Search for the cell housing the specified text and yield its (x, y) center coordinate. 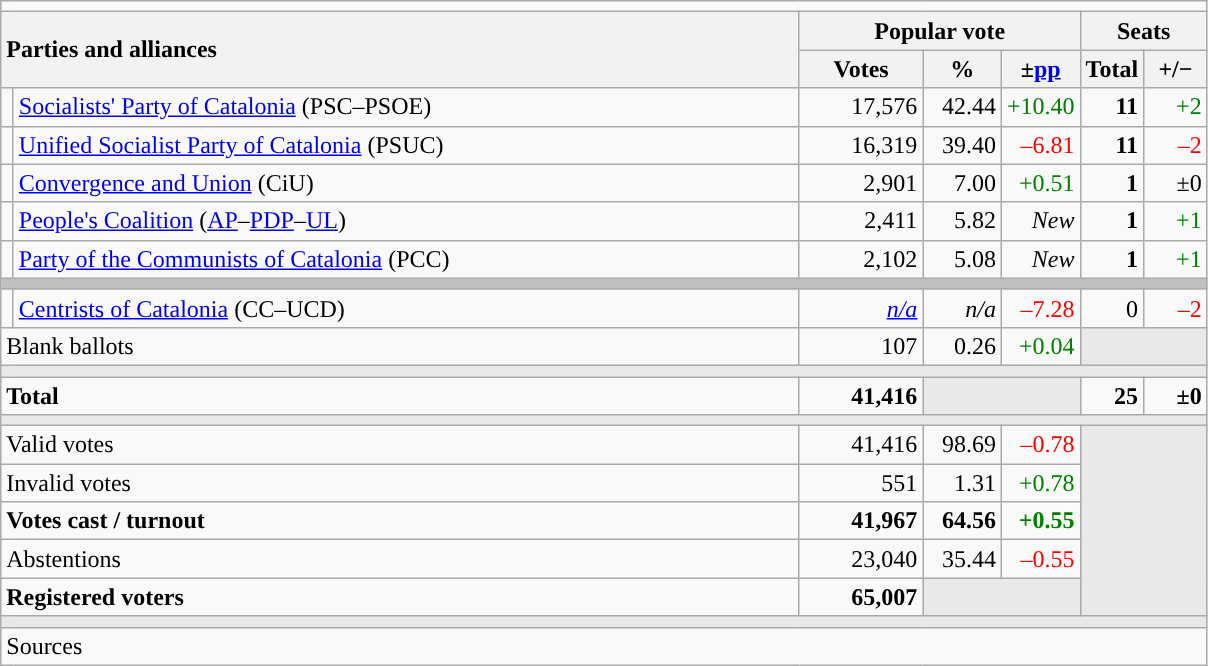
–6.81 (1040, 145)
+0.04 (1040, 346)
+10.40 (1040, 107)
+0.51 (1040, 183)
Unified Socialist Party of Catalonia (PSUC) (406, 145)
Valid votes (400, 445)
+/− (1176, 69)
64.56 (962, 521)
–0.78 (1040, 445)
–7.28 (1040, 308)
Socialists' Party of Catalonia (PSC–PSOE) (406, 107)
16,319 (861, 145)
Registered voters (400, 597)
551 (861, 483)
% (962, 69)
Convergence and Union (CiU) (406, 183)
2,901 (861, 183)
Invalid votes (400, 483)
+2 (1176, 107)
Abstentions (400, 559)
Blank ballots (400, 346)
Party of the Communists of Catalonia (PCC) (406, 259)
–0.55 (1040, 559)
35.44 (962, 559)
People's Coalition (AP–PDP–UL) (406, 221)
Parties and alliances (400, 50)
107 (861, 346)
42.44 (962, 107)
23,040 (861, 559)
2,411 (861, 221)
Votes (861, 69)
0 (1112, 308)
±pp (1040, 69)
25 (1112, 395)
1.31 (962, 483)
0.26 (962, 346)
98.69 (962, 445)
+0.55 (1040, 521)
41,967 (861, 521)
Popular vote (940, 31)
17,576 (861, 107)
Sources (604, 646)
Votes cast / turnout (400, 521)
+0.78 (1040, 483)
Seats (1144, 31)
2,102 (861, 259)
65,007 (861, 597)
Centrists of Catalonia (CC–UCD) (406, 308)
39.40 (962, 145)
7.00 (962, 183)
5.08 (962, 259)
5.82 (962, 221)
